Pinpoint the cell where the given text exists, returning its [X, Y] midpoint coordinate. 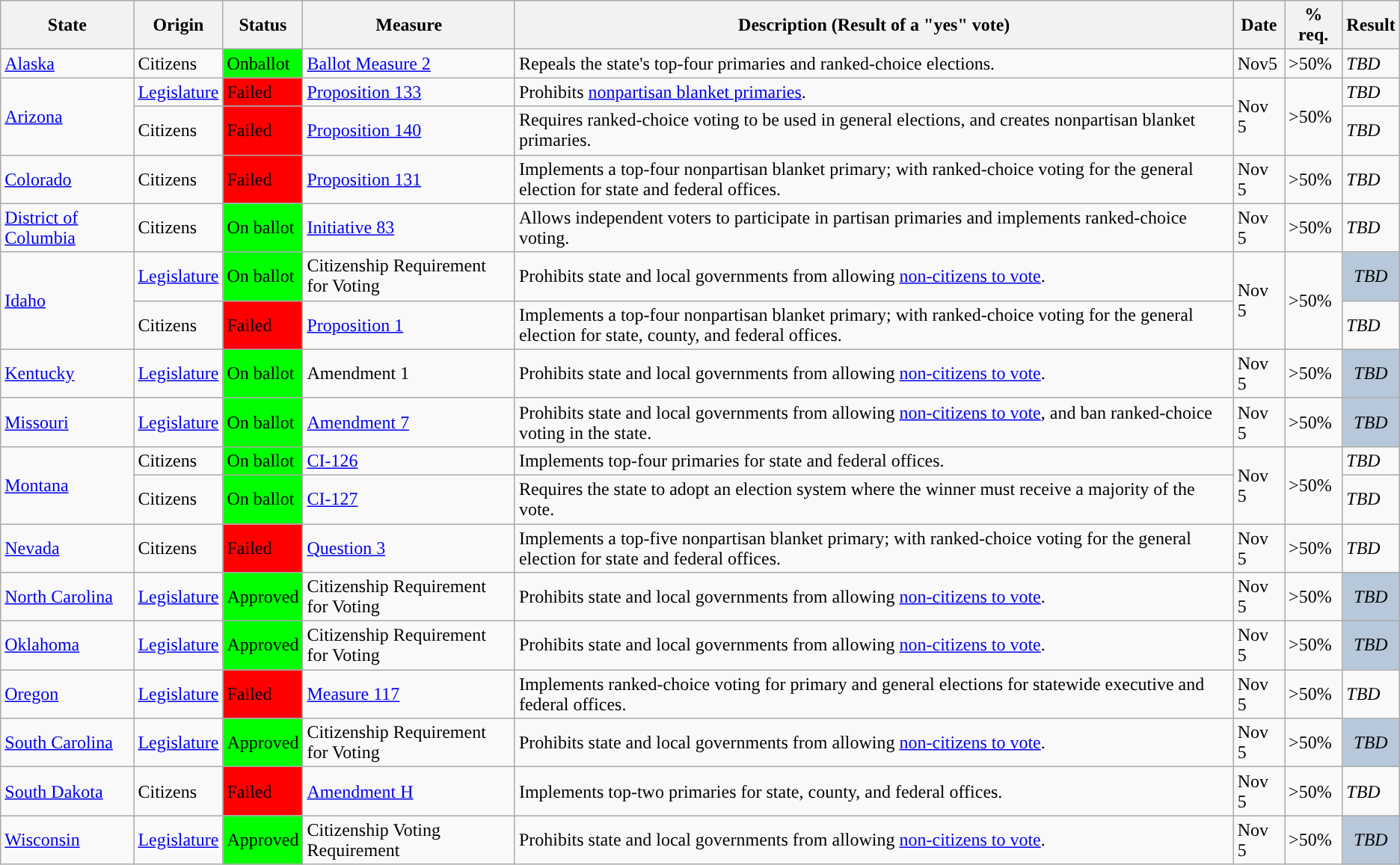
North Carolina [67, 597]
Repeals the state's top-four primaries and ranked-choice elections. [874, 64]
Ballot Measure 2 [408, 64]
Nevada [67, 547]
Implements ranked-choice voting for primary and general elections for statewide executive and federal offices. [874, 694]
Proposition 131 [408, 179]
Montana [67, 484]
Oklahoma [67, 646]
South Dakota [67, 791]
State [67, 25]
Requires ranked-choice voting to be used in general elections, and creates nonpartisan blanket primaries. [874, 130]
Prohibits state and local governments from allowing non-citizens to vote, and ban ranked-choice voting in the state. [874, 422]
Proposition 133 [408, 92]
Prohibits nonpartisan blanket primaries. [874, 92]
Onballot [263, 64]
Implements top-four primaries for state and federal offices. [874, 461]
Arizona [67, 117]
Implements a top-four nonpartisan blanket primary; with ranked-choice voting for the general election for state and federal offices. [874, 179]
Oregon [67, 694]
Date [1259, 25]
Colorado [67, 179]
Amendment H [408, 791]
Origin [178, 25]
Question 3 [408, 547]
Requires the state to adopt an election system where the winner must receive a majority of the vote. [874, 499]
% req. [1313, 25]
Amendment 1 [408, 374]
Measure 117 [408, 694]
Amendment 7 [408, 422]
Measure [408, 25]
Nov5 [1259, 64]
Proposition 1 [408, 324]
Wisconsin [67, 840]
Status [263, 25]
Result [1371, 25]
CI-126 [408, 461]
Description (Result of a "yes" vote) [874, 25]
Citizenship Voting Requirement [408, 840]
Idaho [67, 301]
Allows independent voters to participate in partisan primaries and implements ranked-choice voting. [874, 227]
Kentucky [67, 374]
District of Columbia [67, 227]
Proposition 140 [408, 130]
Alaska [67, 64]
Implements a top-four nonpartisan blanket primary; with ranked-choice voting for the general election for state, county, and federal offices. [874, 324]
Initiative 83 [408, 227]
Missouri [67, 422]
CI-127 [408, 499]
Implements a top-five nonpartisan blanket primary; with ranked-choice voting for the general election for state and federal offices. [874, 547]
South Carolina [67, 743]
Implements top-two primaries for state, county, and federal offices. [874, 791]
